Return the [x, y] coordinate for the center point of the cell that contains the specified text.  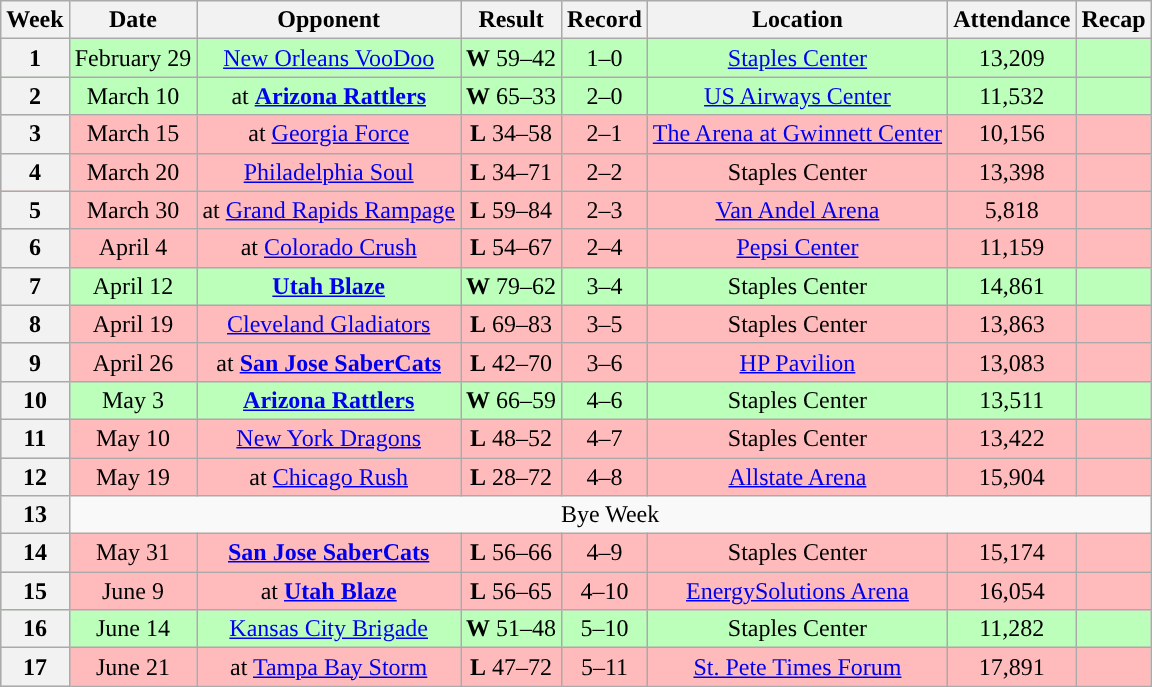
15,904 [1012, 477]
at Chicago Rush [329, 477]
14,861 [1012, 286]
EnergySolutions Arena [797, 591]
8 [35, 324]
13 [35, 515]
HP Pavilion [797, 362]
May 3 [133, 400]
at Grand Rapids Rampage [329, 210]
Bye Week [610, 515]
W 51–48 [512, 629]
March 10 [133, 96]
9 [35, 362]
W 59–42 [512, 58]
April 19 [133, 324]
11 [35, 438]
10,156 [1012, 134]
The Arena at Gwinnett Center [797, 134]
San Jose SaberCats [329, 553]
L 47–72 [512, 667]
April 12 [133, 286]
New Orleans VooDoo [329, 58]
14 [35, 553]
17,891 [1012, 667]
W 79–62 [512, 286]
L 48–52 [512, 438]
4 [35, 172]
St. Pete Times Forum [797, 667]
16 [35, 629]
17 [35, 667]
11,159 [1012, 248]
Pepsi Center [797, 248]
12 [35, 477]
2–1 [605, 134]
15 [35, 591]
10 [35, 400]
L 56–66 [512, 553]
L 34–58 [512, 134]
at Arizona Rattlers [329, 96]
at Utah Blaze [329, 591]
3 [35, 134]
L 42–70 [512, 362]
June 14 [133, 629]
15,174 [1012, 553]
March 20 [133, 172]
Recap [1114, 20]
13,398 [1012, 172]
US Airways Center [797, 96]
W 66–59 [512, 400]
6 [35, 248]
2 [35, 96]
May 19 [133, 477]
5–10 [605, 629]
L 34–71 [512, 172]
Allstate Arena [797, 477]
2–4 [605, 248]
June 9 [133, 591]
11,532 [1012, 96]
March 30 [133, 210]
1–0 [605, 58]
L 69–83 [512, 324]
7 [35, 286]
February 29 [133, 58]
Philadelphia Soul [329, 172]
April 4 [133, 248]
4–7 [605, 438]
Van Andel Arena [797, 210]
W 65–33 [512, 96]
5–11 [605, 667]
2–3 [605, 210]
May 10 [133, 438]
L 28–72 [512, 477]
2–2 [605, 172]
Result [512, 20]
Attendance [1012, 20]
Utah Blaze [329, 286]
Record [605, 20]
at Georgia Force [329, 134]
13,511 [1012, 400]
13,209 [1012, 58]
Week [35, 20]
3–4 [605, 286]
13,422 [1012, 438]
at San Jose SaberCats [329, 362]
3–6 [605, 362]
March 15 [133, 134]
2–0 [605, 96]
L 54–67 [512, 248]
Location [797, 20]
Arizona Rattlers [329, 400]
Opponent [329, 20]
L 56–65 [512, 591]
4–6 [605, 400]
4–9 [605, 553]
New York Dragons [329, 438]
5,818 [1012, 210]
at Colorado Crush [329, 248]
May 31 [133, 553]
Date [133, 20]
Cleveland Gladiators [329, 324]
13,083 [1012, 362]
3–5 [605, 324]
5 [35, 210]
16,054 [1012, 591]
4–8 [605, 477]
June 21 [133, 667]
at Tampa Bay Storm [329, 667]
11,282 [1012, 629]
13,863 [1012, 324]
April 26 [133, 362]
Kansas City Brigade [329, 629]
1 [35, 58]
4–10 [605, 591]
L 59–84 [512, 210]
